Detect which cell encompasses the target text, then output its (X, Y) center coordinate. 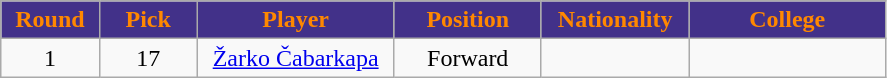
Forward (468, 58)
Pick (148, 20)
1 (50, 58)
College (788, 20)
17 (148, 58)
Player (296, 20)
Round (50, 20)
Position (468, 20)
Nationality (614, 20)
Žarko Čabarkapa (296, 58)
